For the text-containing cell, return its midpoint in [X, Y] coordinate format. 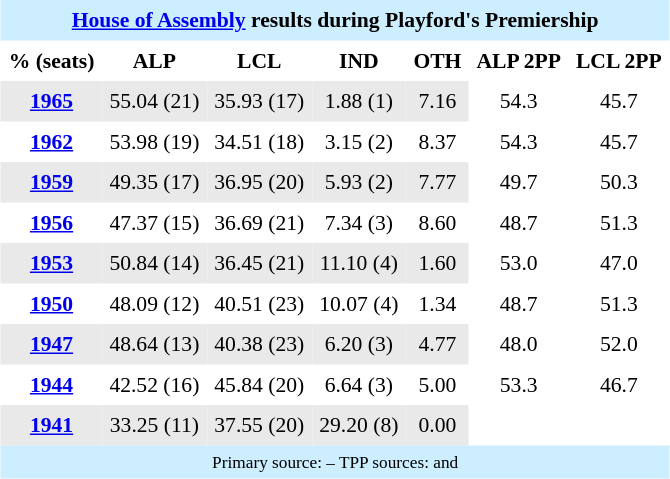
47.0 [618, 263]
48.64 (13) [154, 344]
40.51 (23) [260, 303]
Primary source: – TPP sources: and [335, 462]
49.35 (17) [154, 182]
0.00 [438, 425]
1947 [52, 344]
1.60 [438, 263]
35.93 (17) [260, 101]
ALP 2PP [519, 60]
% (seats) [52, 60]
52.0 [618, 344]
ALP [154, 60]
LCL [260, 60]
6.64 (3) [359, 384]
36.95 (20) [260, 182]
4.77 [438, 344]
53.3 [519, 384]
1956 [52, 222]
LCL 2PP [618, 60]
6.20 (3) [359, 344]
House of Assembly results during Playford's Premiership [335, 20]
48.0 [519, 344]
34.51 (18) [260, 141]
5.93 (2) [359, 182]
40.38 (23) [260, 344]
1.34 [438, 303]
8.60 [438, 222]
1941 [52, 425]
1944 [52, 384]
36.45 (21) [260, 263]
55.04 (21) [154, 101]
1965 [52, 101]
42.52 (16) [154, 384]
36.69 (21) [260, 222]
53.98 (19) [154, 141]
1962 [52, 141]
1959 [52, 182]
37.55 (20) [260, 425]
53.0 [519, 263]
47.37 (15) [154, 222]
48.09 (12) [154, 303]
7.16 [438, 101]
11.10 (4) [359, 263]
7.34 (3) [359, 222]
10.07 (4) [359, 303]
46.7 [618, 384]
50.84 (14) [154, 263]
1950 [52, 303]
OTH [438, 60]
8.37 [438, 141]
33.25 (11) [154, 425]
IND [359, 60]
45.84 (20) [260, 384]
1953 [52, 263]
7.77 [438, 182]
1.88 (1) [359, 101]
3.15 (2) [359, 141]
5.00 [438, 384]
50.3 [618, 182]
29.20 (8) [359, 425]
49.7 [519, 182]
